Detect which cell encompasses the target text, then output its (x, y) center coordinate. 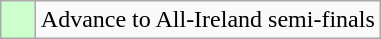
Advance to All-Ireland semi-finals (208, 20)
